Detect which cell encompasses the target text, then output its (X, Y) center coordinate. 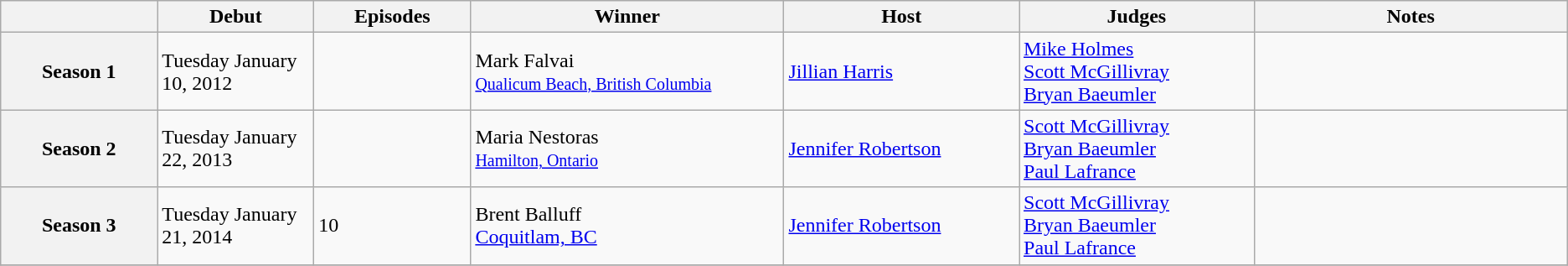
Host (901, 17)
Judges (1136, 17)
Episodes (392, 17)
Season 1 (79, 71)
Season 2 (79, 149)
Notes (1411, 17)
Maria Nestoras Hamilton, Ontario (627, 149)
Tuesday January 22, 2013 (236, 149)
Jillian Harris (901, 71)
Debut (236, 17)
Season 3 (79, 226)
Tuesday January 21, 2014 (236, 226)
Mike HolmesScott McGillivrayBryan Baeumler (1136, 71)
Winner (627, 17)
Mark Falvai Qualicum Beach, British Columbia (627, 71)
Brent Balluff Coquitlam, BC (627, 226)
Tuesday January 10, 2012 (236, 71)
10 (392, 226)
